Detect which cell encompasses the target text, then output its [x, y] center coordinate. 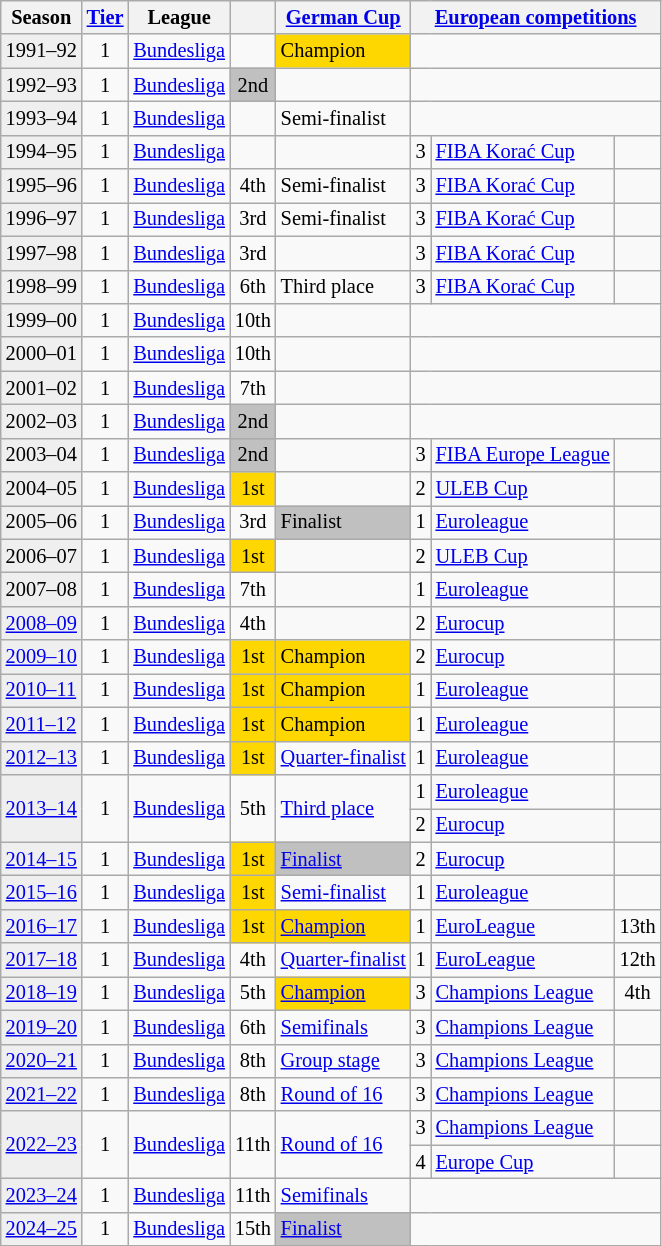
1998–99 [42, 287]
1991–92 [42, 51]
2024–25 [42, 1229]
12th [638, 960]
2006–07 [42, 556]
2002–03 [42, 421]
1999–00 [42, 320]
Tier [106, 17]
2015–16 [42, 892]
Group stage [344, 1061]
Europe Cup [523, 1162]
League [178, 17]
2014–15 [42, 859]
1992–93 [42, 85]
2009–10 [42, 657]
1993–94 [42, 118]
2008–09 [42, 623]
15th [253, 1229]
2021–22 [42, 1094]
FIBA Europe League [523, 455]
2001–02 [42, 388]
European competitions [536, 17]
Season [42, 17]
German Cup [344, 17]
2019–20 [42, 1027]
1996–97 [42, 219]
2012–13 [42, 758]
1995–96 [42, 186]
1997–98 [42, 253]
2013–14 [42, 808]
2010–11 [42, 690]
2023–24 [42, 1195]
1994–95 [42, 152]
13th [638, 926]
2018–19 [42, 993]
2020–21 [42, 1061]
2000–01 [42, 354]
2005–06 [42, 522]
2004–05 [42, 489]
2007–08 [42, 589]
2011–12 [42, 724]
2022–23 [42, 1144]
2016–17 [42, 926]
2017–18 [42, 960]
4 [421, 1162]
2003–04 [42, 455]
